Pinpoint the cell where the given text exists, returning its [X, Y] midpoint coordinate. 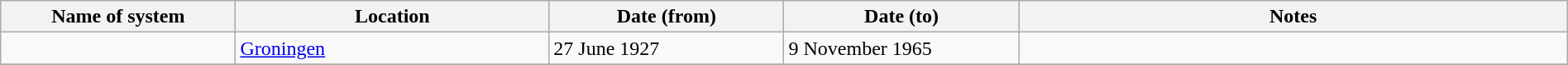
Date (to) [901, 17]
Name of system [118, 17]
Location [392, 17]
27 June 1927 [667, 48]
Date (from) [667, 17]
Notes [1293, 17]
9 November 1965 [901, 48]
Groningen [392, 48]
